From the cell containing the given text, extract its center point as [x, y] coordinate. 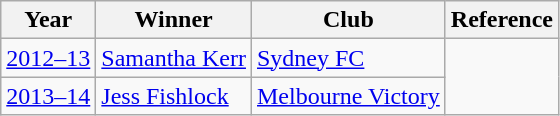
Jess Fishlock [174, 96]
2013–14 [48, 96]
Club [348, 20]
Year [48, 20]
Reference [502, 20]
Samantha Kerr [174, 58]
2012–13 [48, 58]
Melbourne Victory [348, 96]
Winner [174, 20]
Sydney FC [348, 58]
